Extract the [X, Y] coordinate from the center of the cell holding the provided text.  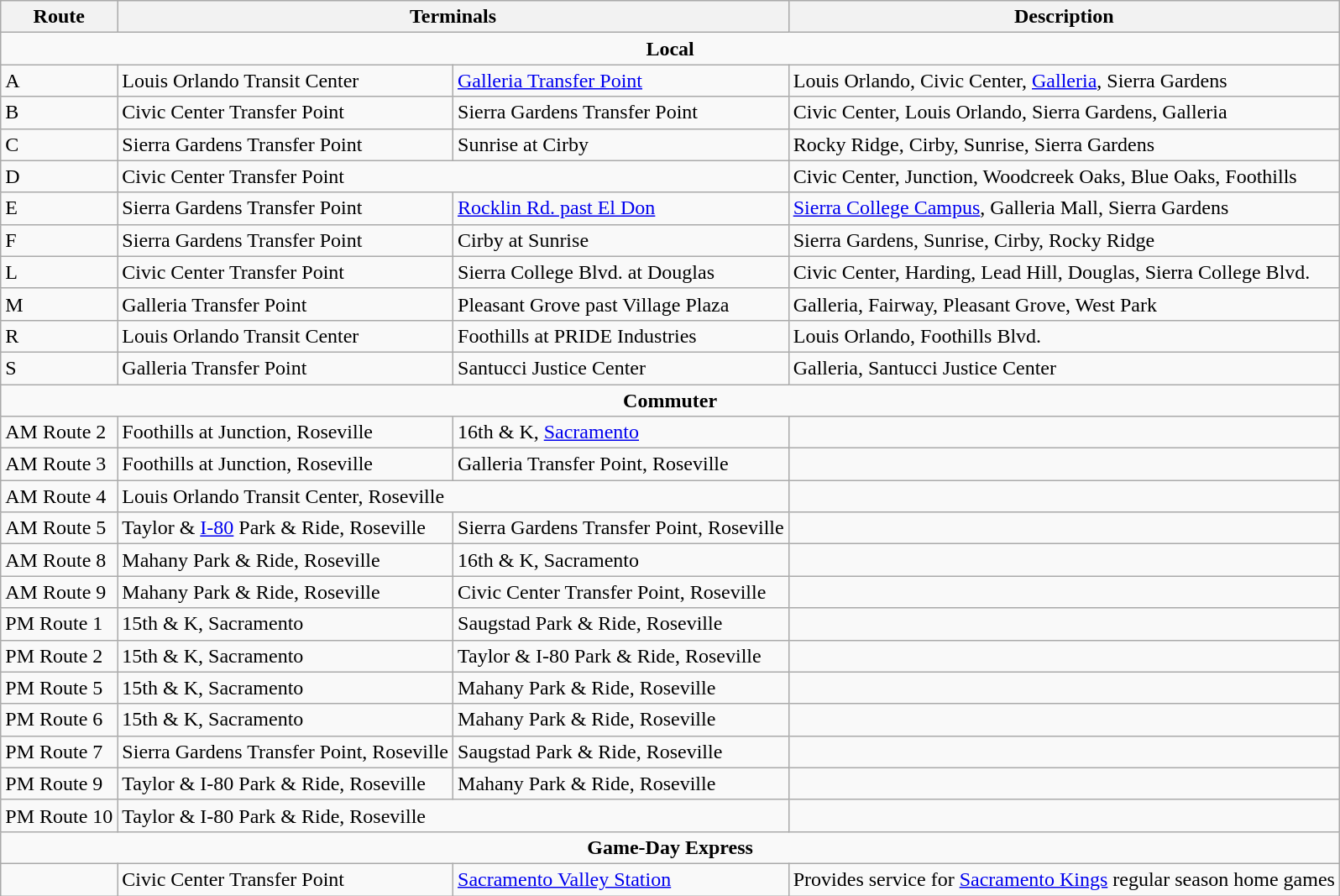
Foothills at PRIDE Industries [621, 336]
Santucci Justice Center [621, 368]
M [59, 304]
E [59, 208]
Cirby at Sunrise [621, 240]
Louis Orlando Transit Center, Roseville [453, 496]
S [59, 368]
A [59, 81]
F [59, 240]
PM Route 1 [59, 624]
AM Route 5 [59, 528]
AM Route 9 [59, 592]
Civic Center, Junction, Woodcreek Oaks, Blue Oaks, Foothills [1064, 176]
Galleria Transfer Point, Roseville [621, 464]
Civic Center Transfer Point, Roseville [621, 592]
D [59, 176]
Local [670, 49]
Pleasant Grove past Village Plaza [621, 304]
L [59, 272]
Sierra College Blvd. at Douglas [621, 272]
PM Route 10 [59, 815]
PM Route 6 [59, 720]
Sacramento Valley Station [621, 879]
Galleria, Fairway, Pleasant Grove, West Park [1064, 304]
AM Route 3 [59, 464]
Sunrise at Cirby [621, 144]
PM Route 2 [59, 656]
Louis Orlando, Civic Center, Galleria, Sierra Gardens [1064, 81]
Provides service for Sacramento Kings regular season home games [1064, 879]
C [59, 144]
Civic Center, Louis Orlando, Sierra Gardens, Galleria [1064, 113]
Terminals [453, 17]
Galleria, Santucci Justice Center [1064, 368]
Route [59, 17]
Rocky Ridge, Cirby, Sunrise, Sierra Gardens [1064, 144]
AM Route 2 [59, 432]
R [59, 336]
Commuter [670, 401]
B [59, 113]
PM Route 9 [59, 783]
AM Route 8 [59, 560]
PM Route 7 [59, 752]
Civic Center, Harding, Lead Hill, Douglas, Sierra College Blvd. [1064, 272]
Description [1064, 17]
Louis Orlando, Foothills Blvd. [1064, 336]
Rocklin Rd. past El Don [621, 208]
Game-Day Express [670, 847]
Sierra College Campus, Galleria Mall, Sierra Gardens [1064, 208]
AM Route 4 [59, 496]
PM Route 5 [59, 688]
Sierra Gardens, Sunrise, Cirby, Rocky Ridge [1064, 240]
